Search for the cell housing the specified text and yield its (X, Y) center coordinate. 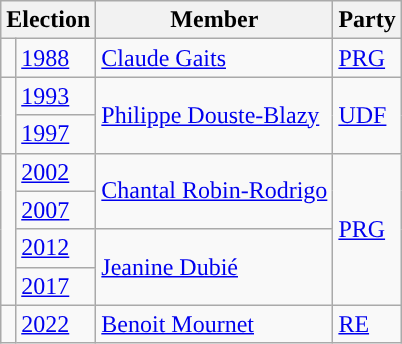
2012 (56, 248)
Philippe Douste-Blazy (214, 115)
1988 (56, 58)
2017 (56, 286)
UDF (367, 115)
2002 (56, 172)
Claude Gaits (214, 58)
2022 (56, 324)
1997 (56, 134)
Election (48, 20)
Chantal Robin-Rodrigo (214, 191)
Jeanine Dubié (214, 267)
RE (367, 324)
Benoit Mournet (214, 324)
2007 (56, 210)
Member (214, 20)
1993 (56, 96)
Party (367, 20)
